Extract the (X, Y) coordinate from the center of the cell holding the provided text.  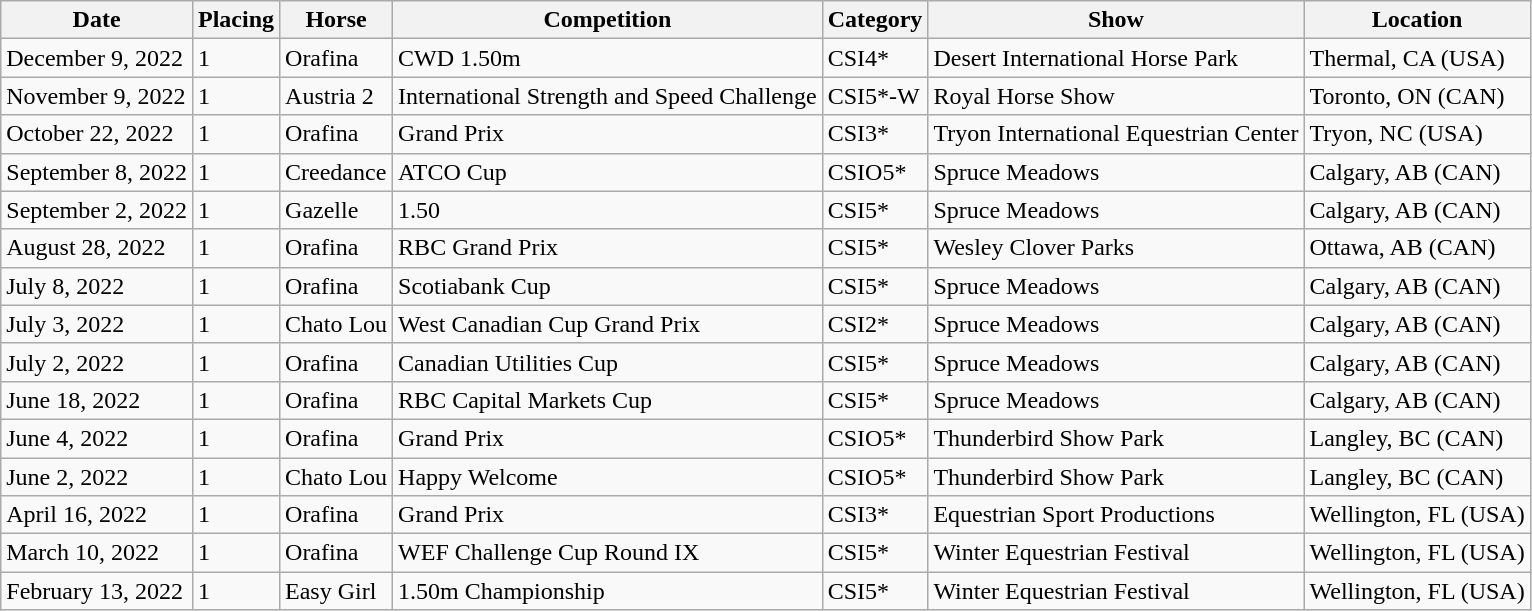
Desert International Horse Park (1116, 58)
June 18, 2022 (97, 400)
CSI2* (875, 324)
ATCO Cup (608, 172)
Scotiabank Cup (608, 286)
CSI5*-W (875, 96)
Royal Horse Show (1116, 96)
Equestrian Sport Productions (1116, 515)
July 3, 2022 (97, 324)
July 2, 2022 (97, 362)
June 2, 2022 (97, 477)
Happy Welcome (608, 477)
Category (875, 20)
Placing (236, 20)
WEF Challenge Cup Round IX (608, 553)
CWD 1.50m (608, 58)
1.50 (608, 210)
July 8, 2022 (97, 286)
March 10, 2022 (97, 553)
Competition (608, 20)
RBC Capital Markets Cup (608, 400)
February 13, 2022 (97, 591)
Date (97, 20)
Easy Girl (336, 591)
Creedance (336, 172)
1.50m Championship (608, 591)
Canadian Utilities Cup (608, 362)
September 8, 2022 (97, 172)
West Canadian Cup Grand Prix (608, 324)
April 16, 2022 (97, 515)
Location (1417, 20)
Tryon, NC (USA) (1417, 134)
Austria 2 (336, 96)
November 9, 2022 (97, 96)
October 22, 2022 (97, 134)
Show (1116, 20)
International Strength and Speed Challenge (608, 96)
Tryon International Equestrian Center (1116, 134)
June 4, 2022 (97, 438)
Wesley Clover Parks (1116, 248)
Ottawa, AB (CAN) (1417, 248)
CSI4* (875, 58)
September 2, 2022 (97, 210)
Gazelle (336, 210)
Toronto, ON (CAN) (1417, 96)
RBC Grand Prix (608, 248)
Horse (336, 20)
August 28, 2022 (97, 248)
December 9, 2022 (97, 58)
Thermal, CA (USA) (1417, 58)
